Determine the [x, y] coordinate at the center of the cell enclosing the given text.  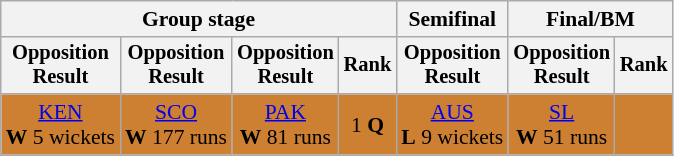
Semifinal [452, 19]
SLW 51 runs [562, 124]
Group stage [199, 19]
1 Q [368, 124]
PAKW 81 runs [286, 124]
Final/BM [590, 19]
KENW 5 wickets [60, 124]
SCOW 177 runs [176, 124]
AUSL 9 wickets [452, 124]
